Determine the [x, y] coordinate at the center of the cell enclosing the given text.  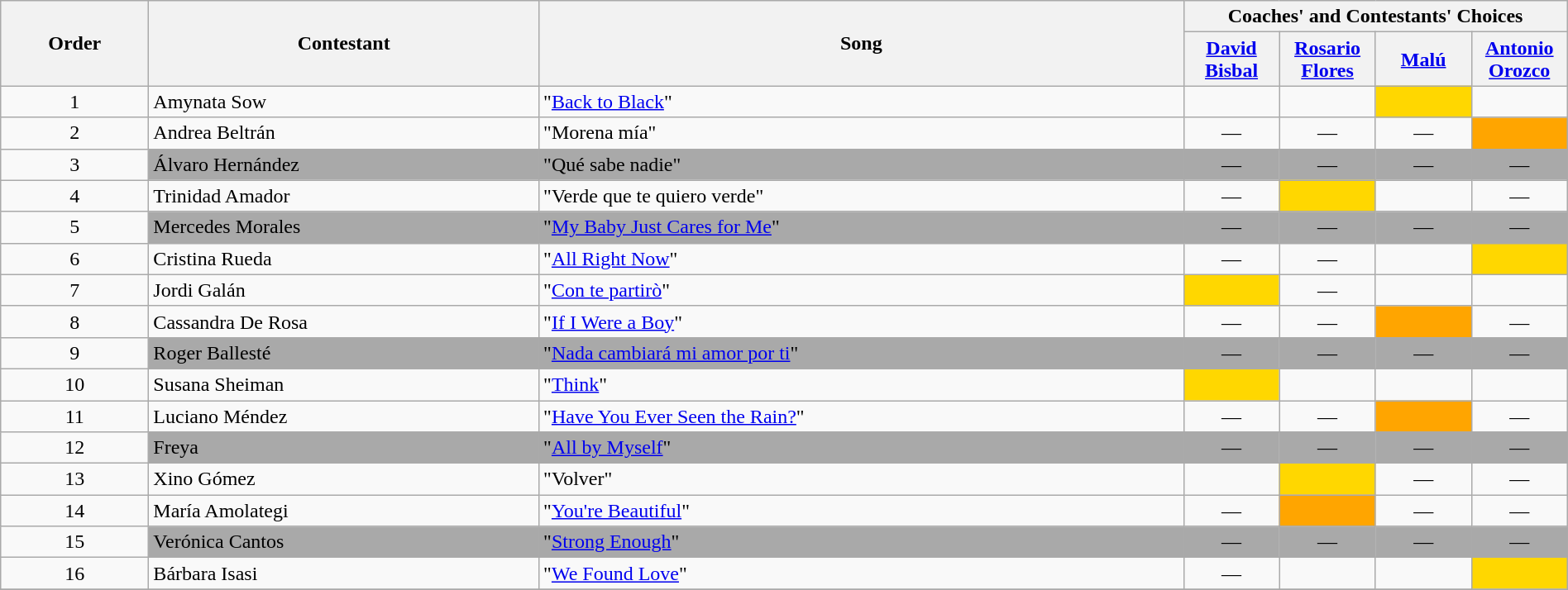
7 [74, 290]
"You're Beautiful" [862, 511]
Roger Ballesté [344, 353]
"Have You Ever Seen the Rain?" [862, 416]
Bárbara Isasi [344, 573]
10 [74, 384]
"We Found Love" [862, 573]
9 [74, 353]
"Strong Enough" [862, 542]
"Think" [862, 384]
Contestant [344, 43]
"All Right Now" [862, 259]
Verónica Cantos [344, 542]
"Morena mía" [862, 133]
11 [74, 416]
"My Baby Just Cares for Me" [862, 227]
"Verde que te quiero verde" [862, 196]
Coaches' and Contestants' Choices [1375, 17]
Malú [1423, 59]
3 [74, 164]
Andrea Beltrán [344, 133]
Susana Sheiman [344, 384]
16 [74, 573]
Rosario Flores [1327, 59]
4 [74, 196]
2 [74, 133]
"If I Were a Boy" [862, 321]
Álvaro Hernández [344, 164]
"Qué sabe nadie" [862, 164]
13 [74, 479]
Jordi Galán [344, 290]
"Nada cambiará mi amor por ti" [862, 353]
Freya [344, 448]
David Bisbal [1231, 59]
Amynata Sow [344, 102]
Cassandra De Rosa [344, 321]
1 [74, 102]
María Amolategi [344, 511]
15 [74, 542]
Mercedes Morales [344, 227]
5 [74, 227]
"Volver" [862, 479]
14 [74, 511]
12 [74, 448]
Order [74, 43]
6 [74, 259]
Cristina Rueda [344, 259]
Luciano Méndez [344, 416]
Xino Gómez [344, 479]
"All by Myself" [862, 448]
"Back to Black" [862, 102]
Antonio Orozco [1519, 59]
Trinidad Amador [344, 196]
8 [74, 321]
"Con te partirò" [862, 290]
Song [862, 43]
